Capture the cell that displays the provided text and extract its (x, y) central coordinate. 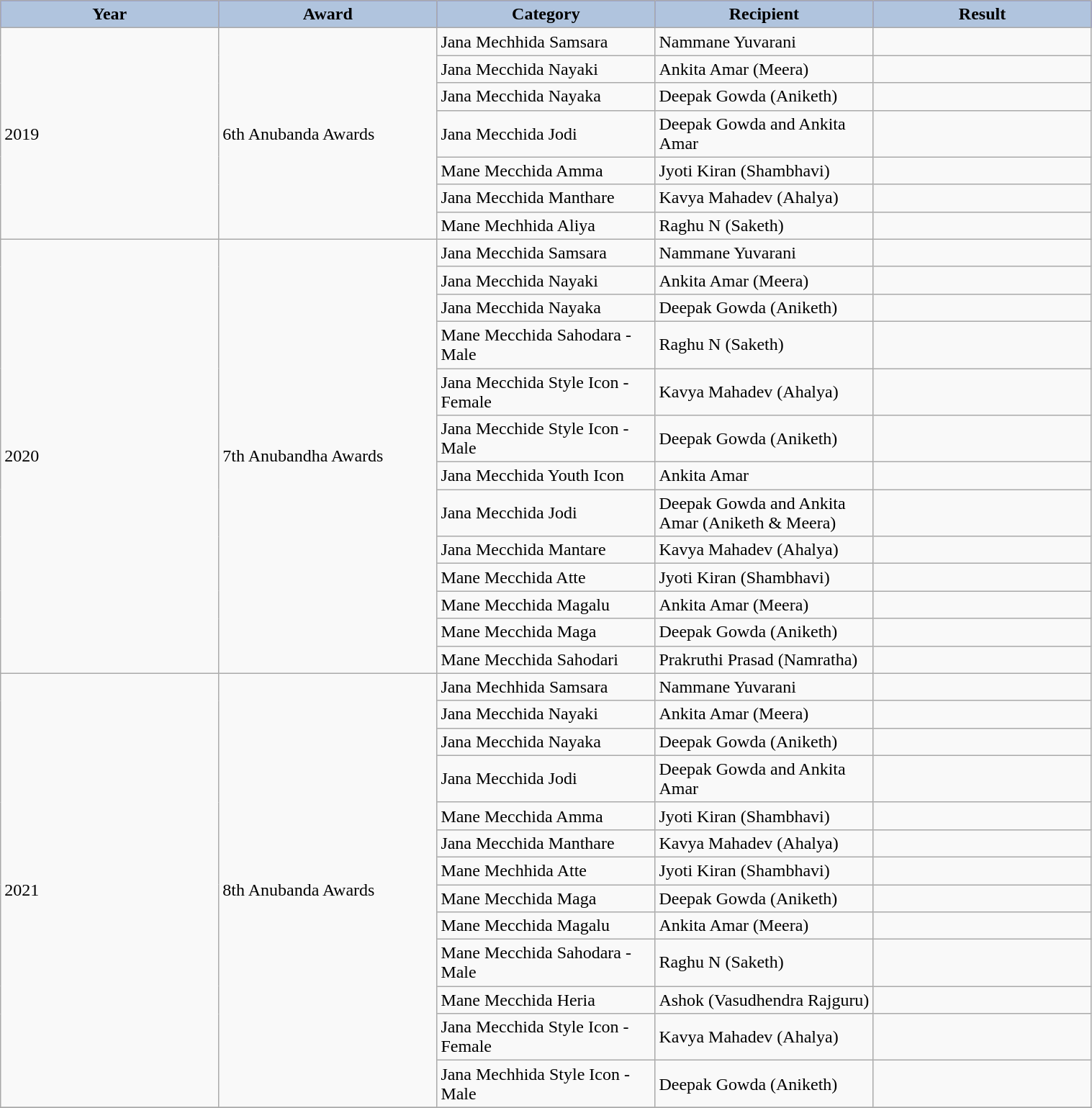
Recipient (764, 14)
Year (109, 14)
Ankita Amar (764, 476)
7th Anubandha Awards (328, 456)
Deepak Gowda and Ankita Amar (Aniketh & Meera) (764, 513)
Mane Mecchida Atte (546, 577)
Result (982, 14)
Mane Mechhida Atte (546, 870)
Mane Mecchida Sahodari (546, 659)
Prakruthi Prasad (Namratha) (764, 659)
2020 (109, 456)
Award (328, 14)
Ashok (Vasudhendra Rajguru) (764, 1000)
2019 (109, 134)
Jana Mechhida Style Icon - Male (546, 1084)
6th Anubanda Awards (328, 134)
Jana Mecchide Style Icon - Male (546, 439)
Jana Mecchida Style Icon -Female (546, 392)
8th Anubanda Awards (328, 890)
Category (546, 14)
Mane Mechhida Aliya (546, 225)
2021 (109, 890)
Jana Mecchida Style Icon - Female (546, 1037)
Jana Mecchida Mantare (546, 550)
Jana Mecchida Samsara (546, 253)
Mane Mecchida Heria (546, 1000)
Jana Mecchida Youth Icon (546, 476)
